Provide the (X, Y) coordinate of the cell's center where the given text is located.  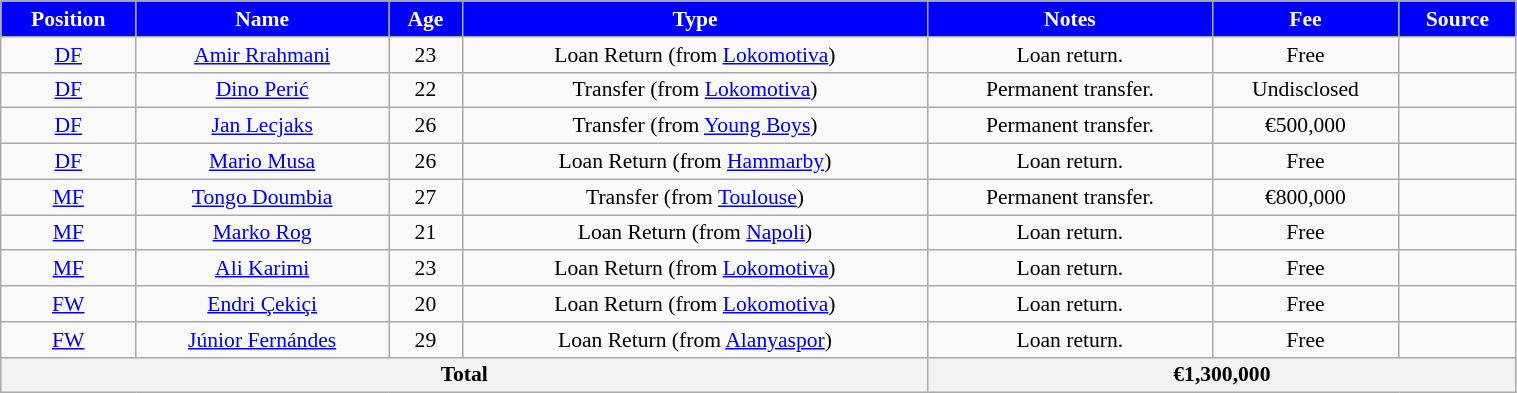
Source (1458, 19)
Total (464, 375)
Marko Rog (262, 233)
Tongo Doumbia (262, 197)
Mario Musa (262, 162)
Fee (1306, 19)
29 (426, 340)
21 (426, 233)
Position (68, 19)
Transfer (from Young Boys) (695, 126)
Transfer (from Toulouse) (695, 197)
€800,000 (1306, 197)
€1,300,000 (1222, 375)
Endri Çekiçi (262, 304)
Transfer (from Lokomotiva) (695, 90)
27 (426, 197)
Name (262, 19)
22 (426, 90)
Dino Perić (262, 90)
€500,000 (1306, 126)
Amir Rrahmani (262, 55)
Type (695, 19)
Júnior Fernándes (262, 340)
Loan Return (from Alanyaspor) (695, 340)
Notes (1070, 19)
Jan Lecjaks (262, 126)
Ali Karimi (262, 269)
Loan Return (from Hammarby) (695, 162)
Loan Return (from Napoli) (695, 233)
Age (426, 19)
20 (426, 304)
Undisclosed (1306, 90)
